Capture the cell that displays the provided text and extract its (x, y) central coordinate. 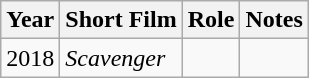
Scavenger (121, 58)
2018 (30, 58)
Year (30, 20)
Short Film (121, 20)
Notes (274, 20)
Role (211, 20)
